Pinpoint the cell where the given text exists, returning its [X, Y] midpoint coordinate. 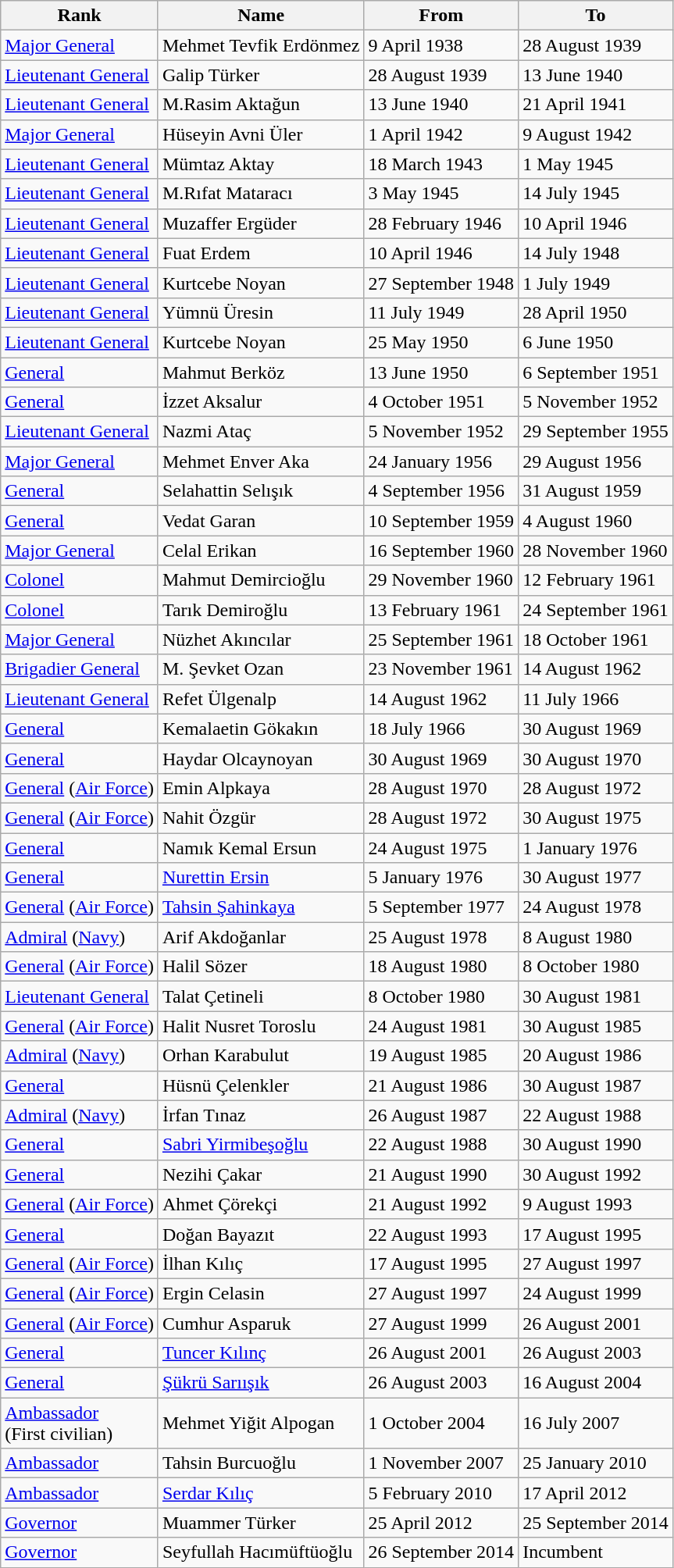
Talat Çetineli [261, 996]
3 May 1945 [441, 194]
23 November 1961 [441, 669]
24 January 1956 [441, 461]
1 January 1976 [596, 847]
Tarık Demiroğlu [261, 610]
29 November 1960 [441, 580]
Halil Sözer [261, 967]
24 August 1999 [596, 1293]
6 June 1950 [596, 342]
1 April 1942 [441, 134]
30 August 1990 [596, 1145]
8 August 1980 [596, 937]
17 April 2012 [596, 1493]
Hüsnü Çelenkler [261, 1085]
Fuat Erdem [261, 253]
21 August 1986 [441, 1085]
Nazmi Ataç [261, 432]
Mahmut Berköz [261, 372]
Incumbent [596, 1552]
Orhan Karabulut [261, 1056]
Vedat Garan [261, 521]
Doğan Bayazıt [261, 1234]
25 January 2010 [596, 1463]
Nüzhet Akıncılar [261, 640]
25 September 2014 [596, 1523]
Refet Ülgenalp [261, 699]
Mahmut Demircioğlu [261, 580]
27 September 1948 [441, 283]
1 May 1945 [596, 164]
16 August 2004 [596, 1383]
21 August 1990 [441, 1174]
16 July 2007 [596, 1423]
24 August 1975 [441, 847]
30 August 1977 [596, 878]
Emin Alpkaya [261, 788]
Sabri Yirmibeşoğlu [261, 1145]
Şükrü Sarıışık [261, 1383]
4 August 1960 [596, 521]
18 March 1943 [441, 164]
5 January 1976 [441, 878]
25 September 1961 [441, 640]
25 May 1950 [441, 342]
9 August 1993 [596, 1204]
27 August 1999 [441, 1324]
Ergin Celasin [261, 1293]
30 August 1992 [596, 1174]
14 July 1948 [596, 253]
Tahsin Burcuoğlu [261, 1463]
Seyfullah Hacımüftüoğlu [261, 1552]
İzzet Aksalur [261, 402]
Nezihi Çakar [261, 1174]
Halit Nusret Toroslu [261, 1026]
Nahit Özgür [261, 818]
Yümnü Üresin [261, 312]
1 July 1949 [596, 283]
19 August 1985 [441, 1056]
28 February 1946 [441, 223]
28 August 1970 [441, 788]
5 September 1977 [441, 907]
22 August 1993 [441, 1234]
24 September 1961 [596, 610]
14 July 1945 [596, 194]
13 June 1950 [441, 372]
12 February 1961 [596, 580]
M. Şevket Ozan [261, 669]
30 August 1985 [596, 1026]
4 September 1956 [441, 491]
Rank [80, 16]
28 November 1960 [596, 551]
İrfan Tınaz [261, 1115]
18 October 1961 [596, 640]
29 August 1956 [596, 461]
10 September 1959 [441, 521]
Selahattin Selışık [261, 491]
31 August 1959 [596, 491]
21 August 1992 [441, 1204]
4 October 1951 [441, 402]
29 September 1955 [596, 432]
30 August 1975 [596, 818]
Cumhur Asparuk [261, 1324]
25 August 1978 [441, 937]
16 September 1960 [441, 551]
Nurettin Ersin [261, 878]
Mümtaz Aktay [261, 164]
Hüseyin Avni Üler [261, 134]
26 September 2014 [441, 1552]
Haydar Olcaynoyan [261, 758]
30 August 1981 [596, 996]
Tahsin Şahinkaya [261, 907]
M.Rıfat Mataracı [261, 194]
Serdar Kılıç [261, 1493]
Ahmet Çörekçi [261, 1204]
1 October 2004 [441, 1423]
20 August 1986 [596, 1056]
26 August 1987 [441, 1115]
28 April 1950 [596, 312]
9 August 1942 [596, 134]
11 July 1966 [596, 699]
Kemalaetin Gökakın [261, 729]
Ambassador(First civilian) [80, 1423]
Mehmet Enver Aka [261, 461]
24 August 1981 [441, 1026]
18 August 1980 [441, 967]
9 April 1938 [441, 45]
18 July 1966 [441, 729]
6 September 1951 [596, 372]
13 February 1961 [441, 610]
Celal Erikan [261, 551]
24 August 1978 [596, 907]
Muzaffer Ergüder [261, 223]
From [441, 16]
5 February 2010 [441, 1493]
Brigadier General [80, 669]
Mehmet Yiğit Alpogan [261, 1423]
21 April 1941 [596, 105]
25 April 2012 [441, 1523]
Mehmet Tevfik Erdönmez [261, 45]
11 July 1949 [441, 312]
Arif Akdoğanlar [261, 937]
Muammer Türker [261, 1523]
1 November 2007 [441, 1463]
Tuncer Kılınç [261, 1353]
M.Rasim Aktağun [261, 105]
Namık Kemal Ersun [261, 847]
Galip Türker [261, 75]
Name [261, 16]
To [596, 16]
30 August 1987 [596, 1085]
30 August 1970 [596, 758]
İlhan Kılıç [261, 1263]
